Identify which cell holds the provided text, then report its [x, y] central coordinate. 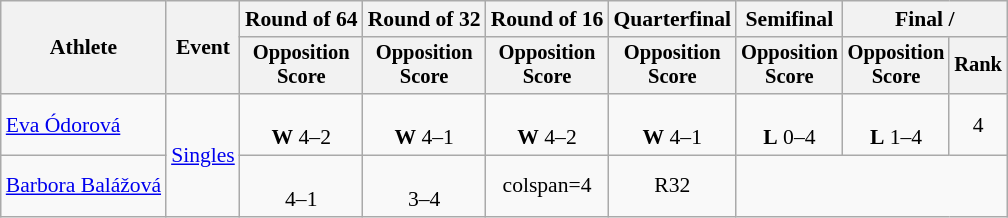
L 1–4 [896, 124]
Barbora Balážová [84, 186]
3–4 [424, 186]
Round of 64 [302, 19]
Rank [978, 66]
Round of 16 [548, 19]
Eva Ódorová [84, 124]
Final / [925, 19]
Singles [203, 155]
Event [203, 48]
L 0–4 [790, 124]
4 [978, 124]
colspan=4 [548, 186]
R32 [672, 186]
4–1 [302, 186]
Athlete [84, 48]
Quarterfinal [672, 19]
Round of 32 [424, 19]
Semifinal [790, 19]
